Capture the cell that displays the provided text and extract its (X, Y) central coordinate. 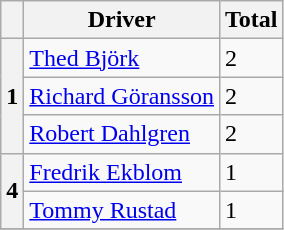
Thed Björk (122, 58)
Driver (122, 20)
Fredrik Ekblom (122, 172)
4 (12, 191)
Tommy Rustad (122, 210)
Richard Göransson (122, 96)
Robert Dahlgren (122, 134)
Total (252, 20)
